Search for the cell housing the specified text and yield its (X, Y) center coordinate. 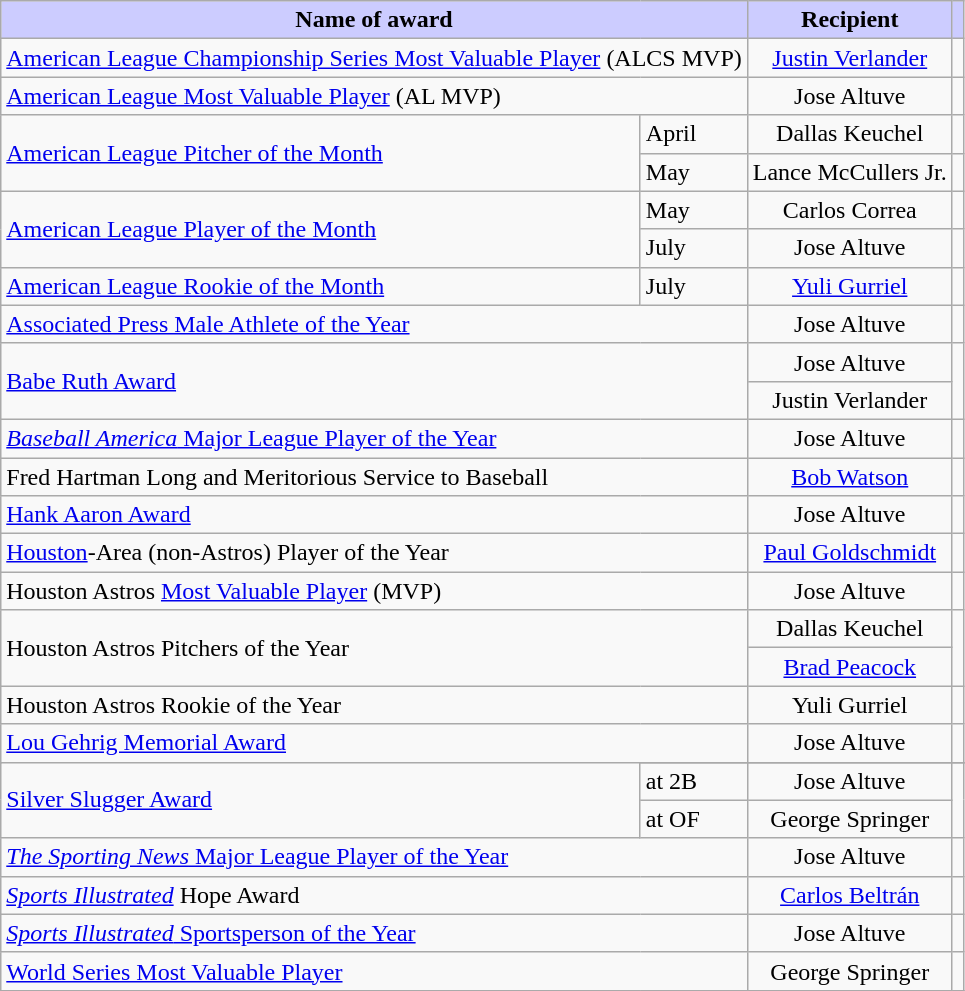
Brad Peacock (850, 667)
Carlos Beltrán (850, 895)
Houston-Area (non-Astros) Player of the Year (374, 553)
at OF (694, 819)
Associated Press Male Athlete of the Year (374, 324)
Sports Illustrated Hope Award (374, 895)
Paul Goldschmidt (850, 553)
Recipient (850, 20)
American League Championship Series Most Valuable Player (ALCS MVP) (374, 58)
Bob Watson (850, 477)
The Sporting News Major League Player of the Year (374, 857)
Silver Slugger Award (321, 800)
World Series Most Valuable Player (374, 971)
Fred Hartman Long and Meritorious Service to Baseball (374, 477)
Babe Ruth Award (374, 381)
Baseball America Major League Player of the Year (374, 438)
at 2B (694, 781)
Houston Astros Pitchers of the Year (374, 648)
American League Player of the Month (321, 229)
American League Most Valuable Player (AL MVP) (374, 96)
American League Pitcher of the Month (321, 153)
Sports Illustrated Sportsperson of the Year (374, 933)
Hank Aaron Award (374, 515)
Houston Astros Most Valuable Player (MVP) (374, 591)
American League Rookie of the Month (321, 286)
Lance McCullers Jr. (850, 172)
Lou Gehrig Memorial Award (374, 743)
Houston Astros Rookie of the Year (374, 705)
Name of award (374, 20)
April (694, 134)
Carlos Correa (850, 210)
